Extract the [x, y] coordinate from the center of the cell holding the provided text.  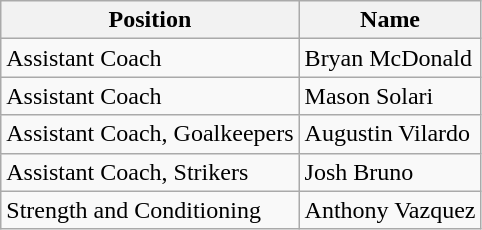
Name [390, 20]
Bryan McDonald [390, 58]
Position [150, 20]
Assistant Coach, Strikers [150, 172]
Anthony Vazquez [390, 210]
Josh Bruno [390, 172]
Augustin Vilardo [390, 134]
Strength and Conditioning [150, 210]
Mason Solari [390, 96]
Assistant Coach, Goalkeepers [150, 134]
